For the text-containing cell, return its midpoint in [X, Y] coordinate format. 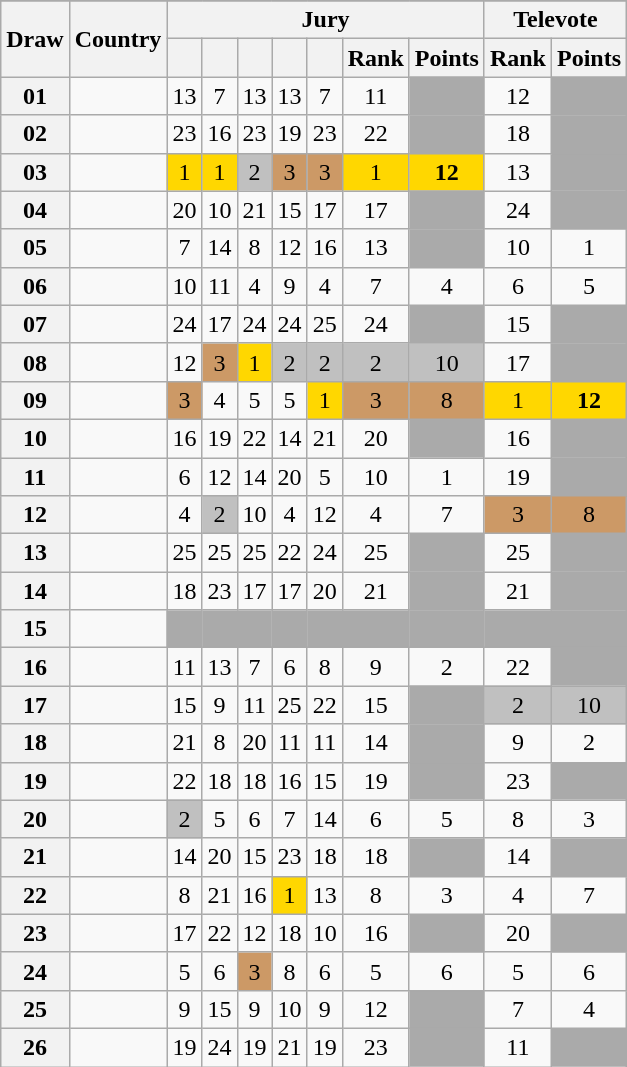
09 [35, 400]
02 [35, 134]
Country [118, 39]
01 [35, 96]
04 [35, 210]
26 [35, 1047]
Draw [35, 39]
Jury [326, 20]
07 [35, 324]
Televote [555, 20]
05 [35, 248]
03 [35, 172]
06 [35, 286]
08 [35, 362]
